Determine the [x, y] coordinate at the center of the cell enclosing the given text.  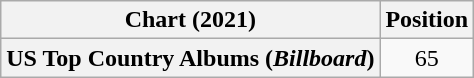
Position [427, 20]
Chart (2021) [190, 20]
65 [427, 58]
US Top Country Albums (Billboard) [190, 58]
